Identify which cell holds the provided text, then report its (x, y) central coordinate. 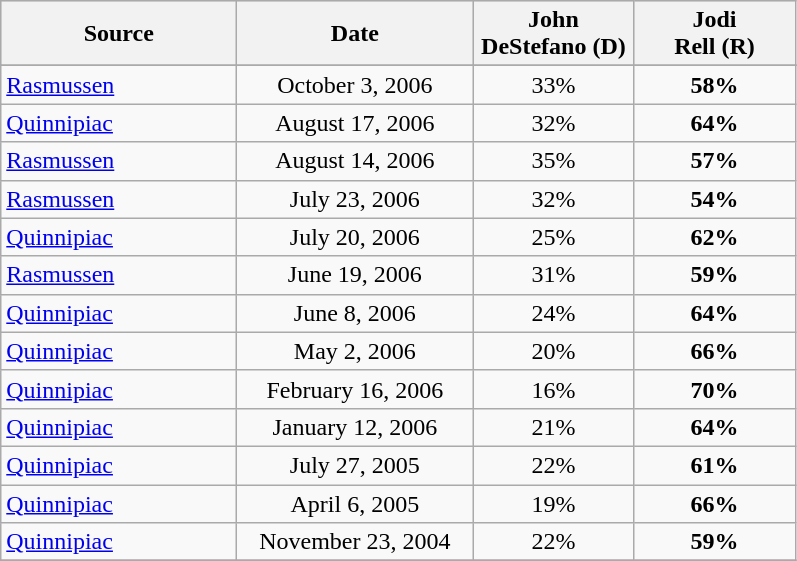
May 2, 2006 (355, 351)
August 14, 2006 (355, 161)
January 12, 2006 (355, 427)
August 17, 2006 (355, 123)
70% (714, 389)
35% (554, 161)
54% (714, 199)
19% (554, 503)
Date (355, 34)
31% (554, 275)
57% (714, 161)
June 8, 2006 (355, 313)
33% (554, 85)
61% (714, 465)
July 23, 2006 (355, 199)
21% (554, 427)
25% (554, 237)
July 20, 2006 (355, 237)
October 3, 2006 (355, 85)
20% (554, 351)
24% (554, 313)
JodiRell (R) (714, 34)
62% (714, 237)
58% (714, 85)
JohnDeStefano (D) (554, 34)
April 6, 2005 (355, 503)
June 19, 2006 (355, 275)
Source (119, 34)
February 16, 2006 (355, 389)
16% (554, 389)
July 27, 2005 (355, 465)
November 23, 2004 (355, 542)
